Output the (x, y) coordinate of the center of the cell containing the given text.  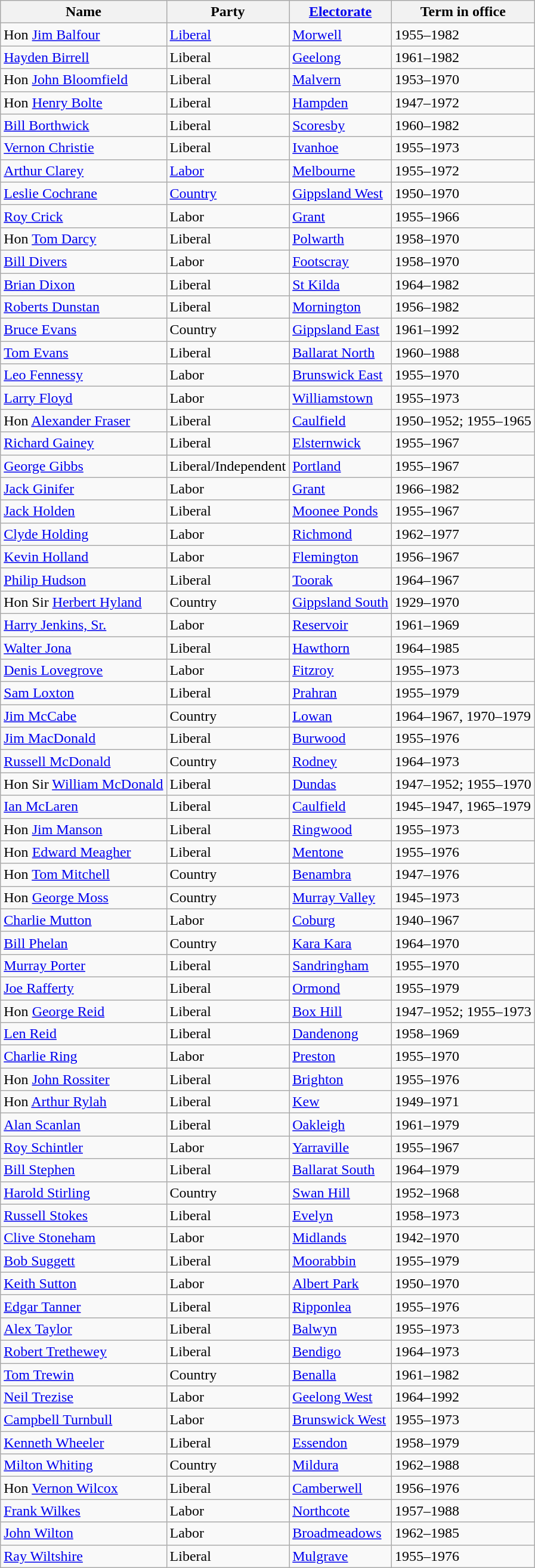
Clyde Holding (84, 534)
Hon Edward Meagher (84, 852)
Ivanhoe (341, 148)
Footscray (341, 261)
Roberts Dunstan (84, 307)
Moonee Ponds (341, 511)
Electorate (341, 12)
Bill Borthwick (84, 125)
Hon Vernon Wilcox (84, 1488)
1964–1967 (463, 579)
Hon Tom Mitchell (84, 875)
Roy Crick (84, 216)
Frank Wilkes (84, 1511)
Hon Sir Herbert Hyland (84, 602)
Harold Stirling (84, 1193)
Balwyn (341, 1329)
Brunswick East (341, 375)
Harry Jenkins, Sr. (84, 625)
1964–1982 (463, 285)
Ringwood (341, 829)
Liberal/Independent (228, 466)
Hawthorn (341, 647)
Kew (341, 1102)
Lowan (341, 716)
Mornington (341, 307)
Mildura (341, 1465)
1945–1973 (463, 897)
1957–1988 (463, 1511)
Midlands (341, 1238)
Len Reid (84, 1034)
Swan Hill (341, 1193)
Alan Scanlan (84, 1125)
Hon Arthur Rylah (84, 1102)
Hayden Birrell (84, 57)
1960–1982 (463, 125)
Prahran (341, 693)
Edgar Tanner (84, 1306)
Toorak (341, 579)
Ballarat South (341, 1170)
1955–1966 (463, 216)
1942–1970 (463, 1238)
Gippsland West (341, 193)
Hon Sir William McDonald (84, 784)
1950–1952; 1955–1965 (463, 421)
Joe Rafferty (84, 988)
1952–1968 (463, 1193)
Melbourne (341, 171)
Dandenong (341, 1034)
Term in office (463, 12)
Hon John Bloomfield (84, 80)
Bill Stephen (84, 1170)
Sandringham (341, 965)
Russell McDonald (84, 761)
1964–1970 (463, 943)
1962–1985 (463, 1533)
1961–1992 (463, 330)
Ballarat North (341, 353)
Richmond (341, 534)
George Gibbs (84, 466)
Arthur Clarey (84, 171)
Sam Loxton (84, 693)
Elsternwick (341, 443)
Benambra (341, 875)
1961–1969 (463, 625)
Hampden (341, 103)
Bob Suggett (84, 1261)
Moorabbin (341, 1261)
1964–1979 (463, 1170)
Polwarth (341, 239)
1966–1982 (463, 489)
Larry Floyd (84, 398)
Broadmeadows (341, 1533)
Ormond (341, 988)
Geelong West (341, 1397)
Robert Trethewey (84, 1351)
Hon Alexander Fraser (84, 421)
1929–1970 (463, 602)
Portland (341, 466)
Murray Porter (84, 965)
Philip Hudson (84, 579)
Ray Wiltshire (84, 1556)
Russell Stokes (84, 1215)
1958–1973 (463, 1215)
Gippsland East (341, 330)
1947–1952; 1955–1973 (463, 1011)
1955–1972 (463, 171)
Kenneth Wheeler (84, 1443)
Ripponlea (341, 1306)
1947–1972 (463, 103)
Hon Tom Darcy (84, 239)
1958–1969 (463, 1034)
Coburg (341, 920)
Hon Jim Manson (84, 829)
Tom Trewin (84, 1374)
1958–1979 (463, 1443)
Flemington (341, 557)
Reservoir (341, 625)
Bendigo (341, 1351)
Brunswick West (341, 1420)
Walter Jona (84, 647)
Geelong (341, 57)
Vernon Christie (84, 148)
Murray Valley (341, 897)
Morwell (341, 35)
Northcote (341, 1511)
Hon John Rossiter (84, 1079)
1960–1988 (463, 353)
Jack Holden (84, 511)
Scoresby (341, 125)
Name (84, 12)
Camberwell (341, 1488)
Preston (341, 1057)
Alex Taylor (84, 1329)
Essendon (341, 1443)
Albert Park (341, 1283)
Milton Whiting (84, 1465)
Evelyn (341, 1215)
Leo Fennessy (84, 375)
1949–1971 (463, 1102)
Gippsland South (341, 602)
1964–1992 (463, 1397)
Richard Gainey (84, 443)
Box Hill (341, 1011)
1947–1976 (463, 875)
Mulgrave (341, 1556)
Kara Kara (341, 943)
1940–1967 (463, 920)
Jim MacDonald (84, 739)
Yarraville (341, 1147)
Rodney (341, 761)
1953–1970 (463, 80)
Ian McLaren (84, 807)
Dundas (341, 784)
Brighton (341, 1079)
Mentone (341, 852)
1961–1979 (463, 1125)
Benalla (341, 1374)
Kevin Holland (84, 557)
Oakleigh (341, 1125)
Clive Stoneham (84, 1238)
Hon George Reid (84, 1011)
1962–1977 (463, 534)
Fitzroy (341, 671)
Tom Evans (84, 353)
Charlie Ring (84, 1057)
Bruce Evans (84, 330)
Malvern (341, 80)
1956–1976 (463, 1488)
Leslie Cochrane (84, 193)
Denis Lovegrove (84, 671)
1955–1982 (463, 35)
St Kilda (341, 285)
Campbell Turnbull (84, 1420)
Hon Henry Bolte (84, 103)
1945–1947, 1965–1979 (463, 807)
Jim McCabe (84, 716)
John Wilton (84, 1533)
Roy Schintler (84, 1147)
Party (228, 12)
Brian Dixon (84, 285)
1956–1982 (463, 307)
1956–1967 (463, 557)
Charlie Mutton (84, 920)
Burwood (341, 739)
1962–1988 (463, 1465)
Neil Trezise (84, 1397)
1947–1952; 1955–1970 (463, 784)
Hon Jim Balfour (84, 35)
Jack Ginifer (84, 489)
Bill Divers (84, 261)
Keith Sutton (84, 1283)
1964–1985 (463, 647)
Williamstown (341, 398)
Bill Phelan (84, 943)
Hon George Moss (84, 897)
1964–1967, 1970–1979 (463, 716)
